Determine the [x, y] coordinate at the center of the cell enclosing the given text.  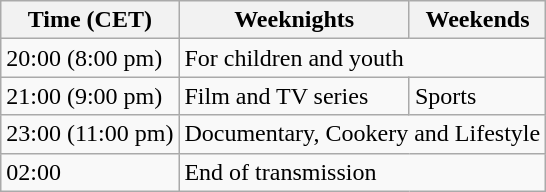
21:00 (9:00 pm) [90, 96]
Documentary, Cookery and Lifestyle [362, 134]
Film and TV series [294, 96]
Weeknights [294, 20]
Time (CET) [90, 20]
Sports [477, 96]
02:00 [90, 172]
23:00 (11:00 pm) [90, 134]
End of transmission [362, 172]
20:00 (8:00 pm) [90, 58]
For children and youth [362, 58]
Weekends [477, 20]
